Determine the [X, Y] coordinate at the center of the cell enclosing the given text.  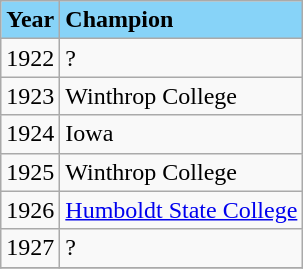
Champion [182, 20]
1926 [30, 210]
Year [30, 20]
1924 [30, 134]
1922 [30, 58]
1923 [30, 96]
Humboldt State College [182, 210]
Iowa [182, 134]
1925 [30, 172]
1927 [30, 248]
